Find where the given text appears and provide that cell's center as (X, Y) coordinate. 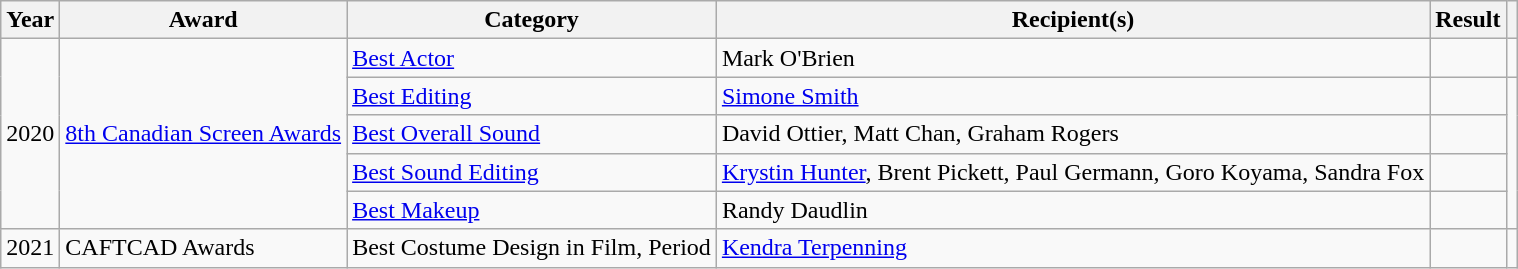
Randy Daudlin (1072, 210)
Best Sound Editing (532, 172)
8th Canadian Screen Awards (204, 134)
Best Editing (532, 96)
David Ottier, Matt Chan, Graham Rogers (1072, 134)
Kendra Terpenning (1072, 248)
Best Makeup (532, 210)
Mark O'Brien (1072, 58)
Recipient(s) (1072, 20)
CAFTCAD Awards (204, 248)
Best Costume Design in Film, Period (532, 248)
Krystin Hunter, Brent Pickett, Paul Germann, Goro Koyama, Sandra Fox (1072, 172)
Simone Smith (1072, 96)
Category (532, 20)
2020 (30, 134)
Best Actor (532, 58)
Best Overall Sound (532, 134)
2021 (30, 248)
Result (1468, 20)
Year (30, 20)
Award (204, 20)
